Detect which cell encompasses the target text, then output its (X, Y) center coordinate. 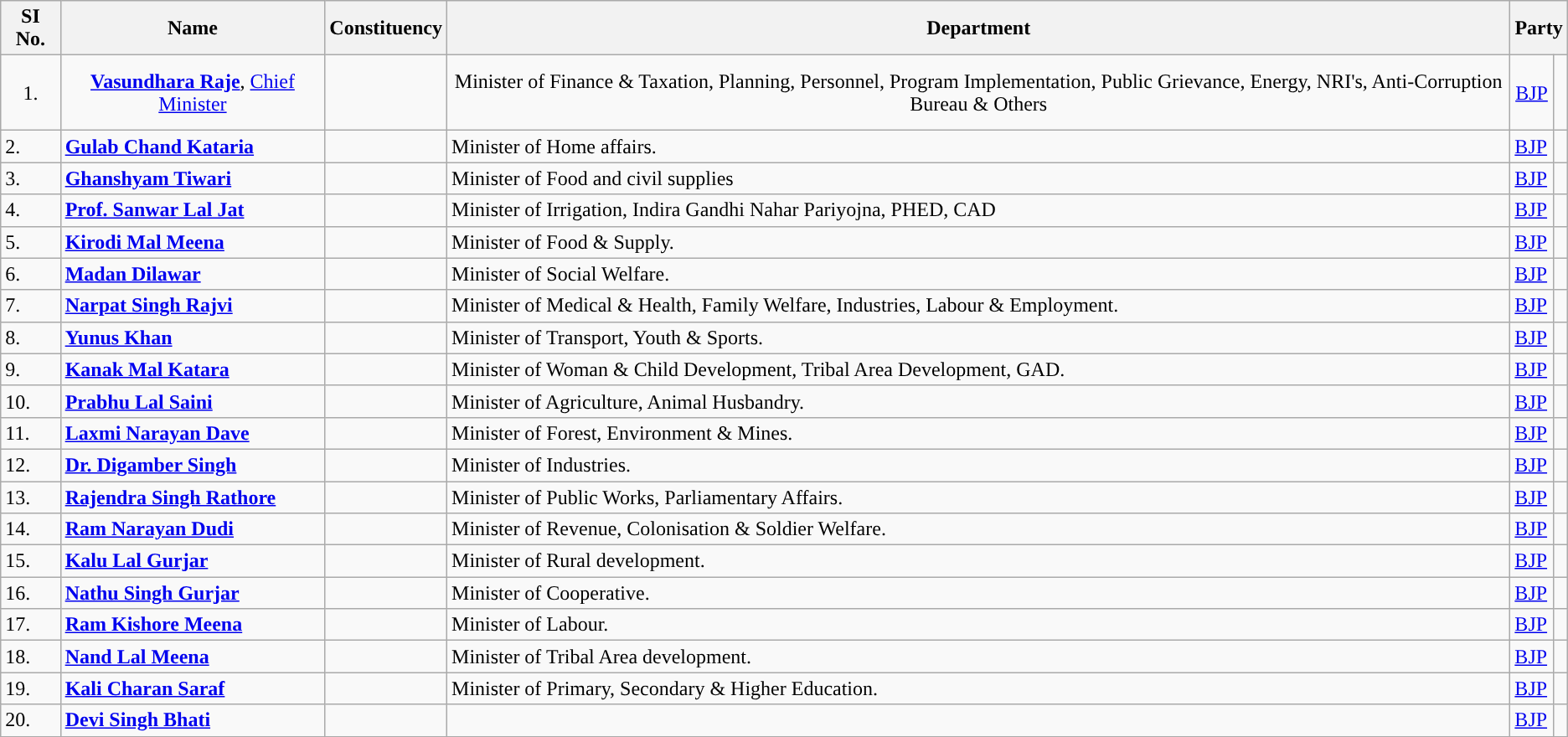
Minister of Cooperative. (978, 593)
3. (30, 178)
Nathu Singh Gurjar (193, 593)
Prof. Sanwar Lal Jat (193, 210)
Minister of Home affairs. (978, 147)
Minister of Social Welfare. (978, 274)
13. (30, 497)
Kanak Mal Katara (193, 369)
Minister of Medical & Health, Family Welfare, Industries, Labour & Employment. (978, 306)
20. (30, 720)
Minister of Agriculture, Animal Husbandry. (978, 401)
Ghanshyam Tiwari (193, 178)
Minister of Finance & Taxation, Planning, Personnel, Program Implementation, Public Grievance, Energy, NRI's, Anti-Corruption Bureau & Others (978, 93)
Minister of Tribal Area development. (978, 657)
Minister of Transport, Youth & Sports. (978, 338)
Minister of Forest, Environment & Mines. (978, 433)
Yunus Khan (193, 338)
Minister of Revenue, Colonisation & Soldier Welfare. (978, 529)
12. (30, 465)
14. (30, 529)
Narpat Singh Rajvi (193, 306)
Vasundhara Raje, Chief Minister (193, 93)
17. (30, 625)
Nand Lal Meena (193, 657)
Ram Kishore Meena (193, 625)
9. (30, 369)
Kirodi Mal Meena (193, 242)
7. (30, 306)
Laxmi Narayan Dave (193, 433)
Dr. Digamber Singh (193, 465)
Minister of Woman & Child Development, Tribal Area Development, GAD. (978, 369)
SI No. (30, 28)
2. (30, 147)
Kalu Lal Gurjar (193, 561)
Rajendra Singh Rathore (193, 497)
10. (30, 401)
Devi Singh Bhati (193, 720)
Minister of Rural development. (978, 561)
6. (30, 274)
11. (30, 433)
5. (30, 242)
1. (30, 93)
Department (978, 28)
Minister of Food & Supply. (978, 242)
Minister of Food and civil supplies (978, 178)
Name (193, 28)
Madan Dilawar (193, 274)
Minister of Industries. (978, 465)
16. (30, 593)
Minister of Primary, Secondary & Higher Education. (978, 688)
Prabhu Lal Saini (193, 401)
Kali Charan Saraf (193, 688)
Minister of Public Works, Parliamentary Affairs. (978, 497)
Gulab Chand Kataria (193, 147)
19. (30, 688)
4. (30, 210)
Constituency (386, 28)
8. (30, 338)
15. (30, 561)
Ram Narayan Dudi (193, 529)
Minister of Irrigation, Indira Gandhi Nahar Pariyojna, PHED, CAD (978, 210)
18. (30, 657)
Minister of Labour. (978, 625)
Party (1539, 28)
